From the cell containing the given text, extract its center point as (X, Y) coordinate. 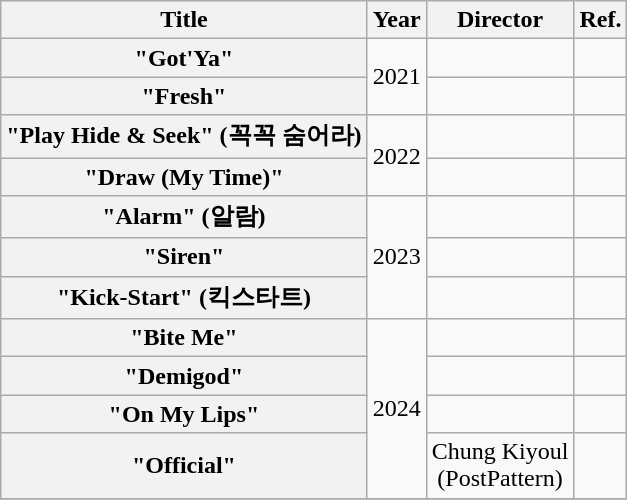
2022 (396, 156)
"Siren" (184, 257)
"Fresh" (184, 96)
"Official" (184, 466)
"On My Lips" (184, 414)
Year (396, 20)
"Play Hide & Seek" (꼭꼭 숨어라) (184, 136)
Chung Kiyoul(PostPattern) (500, 466)
Title (184, 20)
Ref. (600, 20)
2023 (396, 258)
Director (500, 20)
"Got'Ya" (184, 58)
"Alarm" (알람) (184, 218)
2024 (396, 408)
"Draw (My Time)" (184, 177)
"Kick-Start" (킥스타트) (184, 298)
2021 (396, 77)
"Demigod" (184, 376)
"Bite Me" (184, 338)
